Pinpoint the cell where the given text exists, returning its [X, Y] midpoint coordinate. 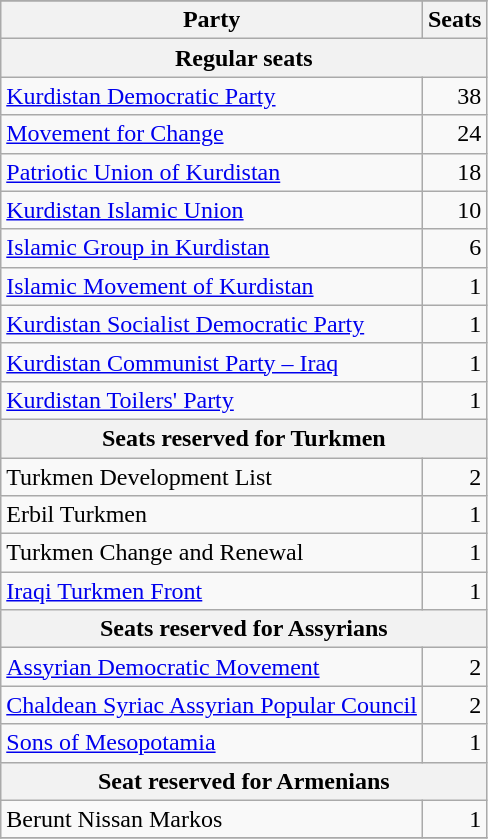
Islamic Movement of Kurdistan [212, 286]
Islamic Group in Kurdistan [212, 248]
Assyrian Democratic Movement [212, 667]
Berunt Nissan Markos [212, 819]
Kurdistan Communist Party – Iraq [212, 362]
Seats reserved for Turkmen [244, 438]
Kurdistan Socialist Democratic Party [212, 324]
38 [454, 96]
Sons of Mesopotamia [212, 743]
Regular seats [244, 58]
Party [212, 20]
Patriotic Union of Kurdistan [212, 172]
6 [454, 248]
Turkmen Change and Renewal [212, 553]
Turkmen Development List [212, 477]
Kurdistan Toilers' Party [212, 400]
Seats [454, 20]
Kurdistan Islamic Union [212, 210]
Erbil Turkmen [212, 515]
Seat reserved for Armenians [244, 781]
Movement for Change [212, 134]
Chaldean Syriac Assyrian Popular Council [212, 705]
18 [454, 172]
Iraqi Turkmen Front [212, 591]
10 [454, 210]
Kurdistan Democratic Party [212, 96]
24 [454, 134]
Seats reserved for Assyrians [244, 629]
